From the cell containing the given text, extract its center point as (X, Y) coordinate. 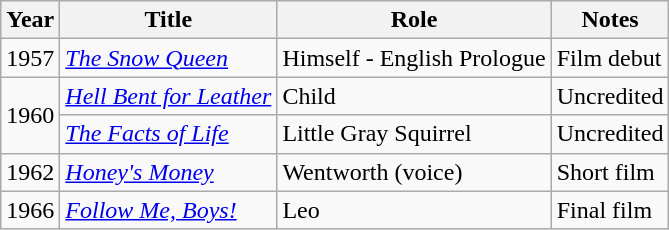
Leo (414, 210)
Film debut (610, 58)
Final film (610, 210)
Little Gray Squirrel (414, 134)
Follow Me, Boys! (168, 210)
Wentworth (voice) (414, 172)
Short film (610, 172)
1960 (30, 115)
Honey's Money (168, 172)
Notes (610, 20)
1966 (30, 210)
1962 (30, 172)
Child (414, 96)
The Facts of Life (168, 134)
Hell Bent for Leather (168, 96)
The Snow Queen (168, 58)
Himself - English Prologue (414, 58)
Role (414, 20)
Year (30, 20)
Title (168, 20)
1957 (30, 58)
